Search for the cell housing the specified text and yield its (X, Y) center coordinate. 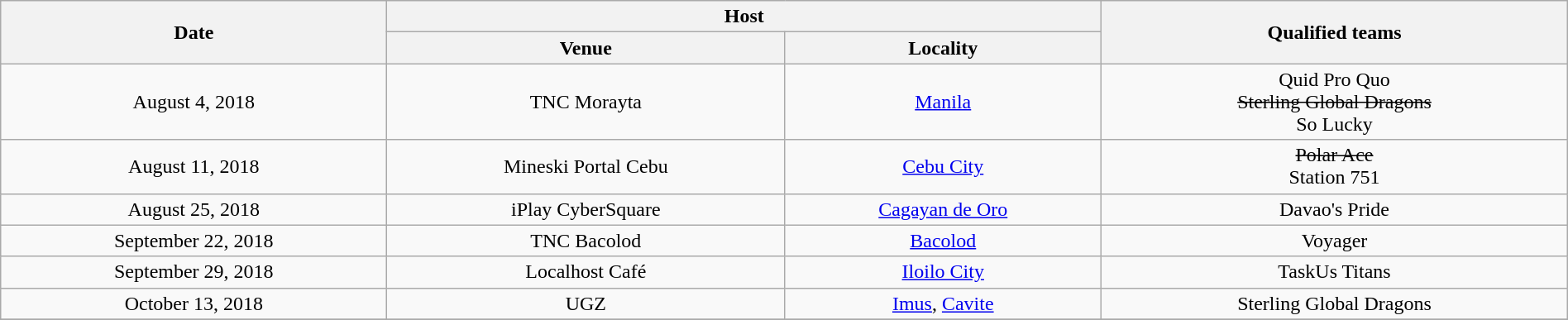
August 11, 2018 (194, 167)
September 22, 2018 (194, 241)
August 25, 2018 (194, 209)
October 13, 2018 (194, 303)
Mineski Portal Cebu (586, 167)
Polar AceStation 751 (1335, 167)
Imus, Cavite (943, 303)
Quid Pro QuoSterling Global DragonsSo Lucky (1335, 102)
Iloilo City (943, 272)
Cebu City (943, 167)
TaskUs Titans (1335, 272)
Bacolod (943, 241)
TNC Bacolod (586, 241)
September 29, 2018 (194, 272)
Manila (943, 102)
August 4, 2018 (194, 102)
Sterling Global Dragons (1335, 303)
Locality (943, 48)
Davao's Pride (1335, 209)
UGZ (586, 303)
Voyager (1335, 241)
Date (194, 32)
Localhost Café (586, 272)
Host (744, 17)
Qualified teams (1335, 32)
TNC Morayta (586, 102)
iPlay CyberSquare (586, 209)
Venue (586, 48)
Cagayan de Oro (943, 209)
